Locate the cell with the specified text and output its [X, Y] center coordinate. 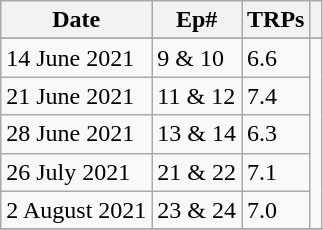
14 June 2021 [76, 58]
7.0 [276, 210]
6.3 [276, 134]
23 & 24 [197, 210]
21 June 2021 [76, 96]
13 & 14 [197, 134]
21 & 22 [197, 172]
Date [76, 20]
2 August 2021 [76, 210]
Ep# [197, 20]
7.1 [276, 172]
7.4 [276, 96]
9 & 10 [197, 58]
6.6 [276, 58]
28 June 2021 [76, 134]
11 & 12 [197, 96]
TRPs [276, 20]
26 July 2021 [76, 172]
